Scan for the cell matching the given text and deliver its (X, Y) coordinate at center. 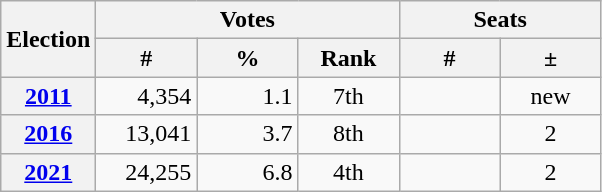
7th (348, 96)
6.8 (248, 172)
Rank (348, 58)
13,041 (146, 134)
± (550, 58)
3.7 (248, 134)
2016 (48, 134)
new (550, 96)
2021 (48, 172)
24,255 (146, 172)
4,354 (146, 96)
Seats (500, 20)
% (248, 58)
4th (348, 172)
1.1 (248, 96)
Election (48, 39)
8th (348, 134)
2011 (48, 96)
Votes (248, 20)
